From the cell containing the given text, extract its center point as [X, Y] coordinate. 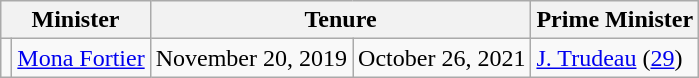
J. Trudeau (29) [615, 58]
Minister [76, 20]
November 20, 2019 [251, 58]
October 26, 2021 [442, 58]
Prime Minister [615, 20]
Mona Fortier [81, 58]
Tenure [340, 20]
